Return (x, y) of the center of cell containing provided text 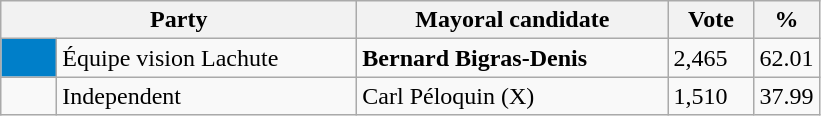
Bernard Bigras-Denis (512, 58)
Party (179, 20)
2,465 (711, 58)
Carl Péloquin (X) (512, 96)
1,510 (711, 96)
Mayoral candidate (512, 20)
37.99 (786, 96)
% (786, 20)
Independent (207, 96)
Équipe vision Lachute (207, 58)
Vote (711, 20)
62.01 (786, 58)
